Scan for the cell matching the given text and deliver its (x, y) coordinate at center. 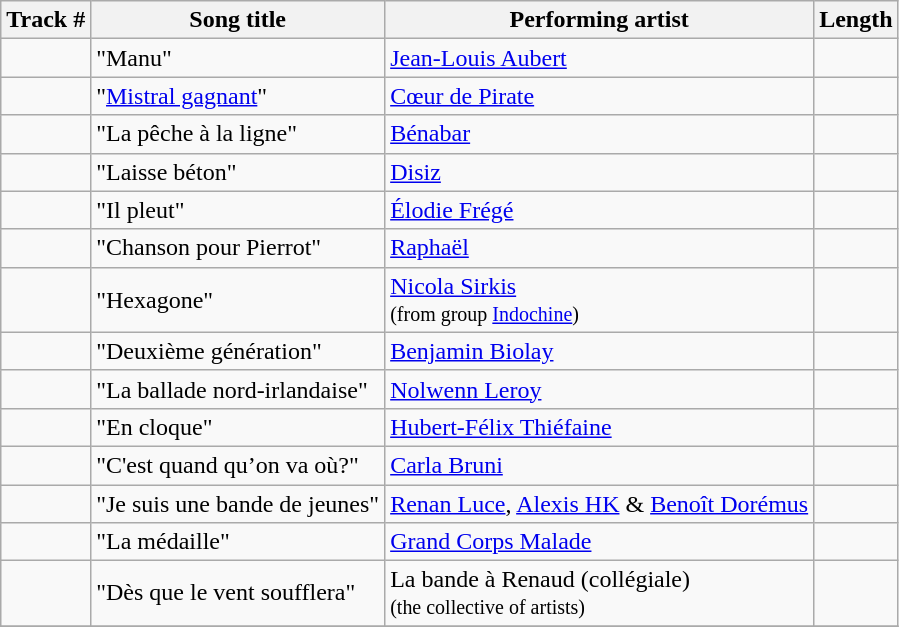
Nicola Sirkis (from group Indochine) (600, 300)
Élodie Frégé (600, 210)
"Je suis une bande de jeunes" (238, 503)
"La médaille" (238, 542)
Performing artist (600, 20)
Track # (46, 20)
"C'est quand qu’on va où?" (238, 465)
Renan Luce, Alexis HK & Benoît Dorémus (600, 503)
"Il pleut" (238, 210)
"Mistral gagnant" (238, 96)
"En cloque" (238, 427)
"La ballade nord-irlandaise" (238, 389)
Song title (238, 20)
Raphaël (600, 248)
Disiz (600, 172)
Cœur de Pirate (600, 96)
Nolwenn Leroy (600, 389)
Grand Corps Malade (600, 542)
Jean-Louis Aubert (600, 58)
"Manu" (238, 58)
"Laisse béton" (238, 172)
Bénabar (600, 134)
"Chanson pour Pierrot" (238, 248)
La bande à Renaud (collégiale) (the collective of artists) (600, 594)
Carla Bruni (600, 465)
"Dès que le vent soufflera" (238, 594)
"Deuxième génération" (238, 351)
Hubert-Félix Thiéfaine (600, 427)
Length (856, 20)
Benjamin Biolay (600, 351)
"Hexagone" (238, 300)
"La pêche à la ligne" (238, 134)
